Find where the given text appears and provide that cell's center as (X, Y) coordinate. 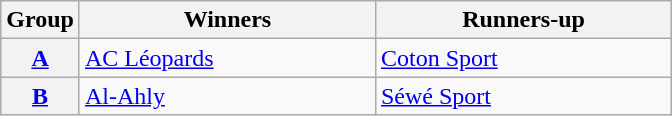
A (40, 58)
AC Léopards (227, 58)
B (40, 96)
Al-Ahly (227, 96)
Coton Sport (523, 58)
Group (40, 20)
Winners (227, 20)
Séwé Sport (523, 96)
Runners-up (523, 20)
